From the cell containing the given text, extract its center point as [X, Y] coordinate. 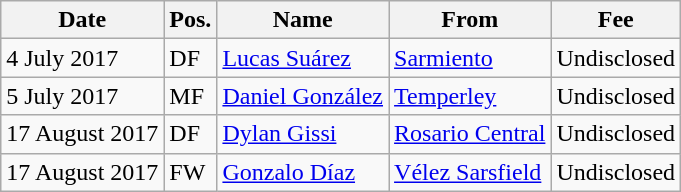
Date [82, 20]
Rosario Central [470, 134]
Dylan Gissi [303, 134]
Fee [616, 20]
MF [190, 96]
Daniel González [303, 96]
Vélez Sarsfield [470, 172]
Gonzalo Díaz [303, 172]
Temperley [470, 96]
5 July 2017 [82, 96]
Sarmiento [470, 58]
Pos. [190, 20]
From [470, 20]
Name [303, 20]
Lucas Suárez [303, 58]
4 July 2017 [82, 58]
FW [190, 172]
